For the text-containing cell, return its midpoint in (x, y) coordinate format. 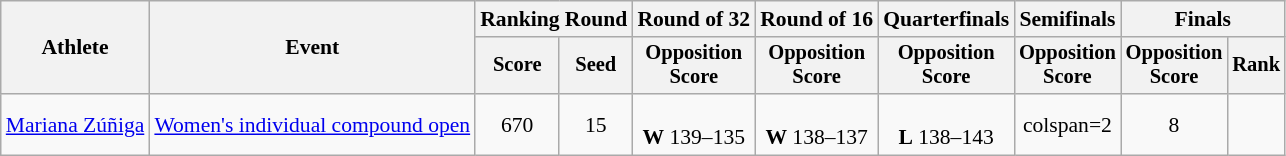
Score (517, 66)
Finals (1203, 19)
Athlete (76, 48)
8 (1174, 124)
Semifinals (1068, 19)
Seed (596, 66)
670 (517, 124)
Women's individual compound open (312, 124)
Round of 32 (694, 19)
Mariana Zúñiga (76, 124)
Ranking Round (554, 19)
colspan=2 (1068, 124)
Event (312, 48)
L 138–143 (946, 124)
Rank (1256, 66)
Round of 16 (816, 19)
W 139–135 (694, 124)
W 138–137 (816, 124)
15 (596, 124)
Quarterfinals (946, 19)
